Search for the cell housing the specified text and yield its [X, Y] center coordinate. 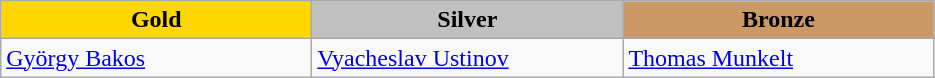
Bronze [778, 20]
György Bakos [156, 58]
Gold [156, 20]
Thomas Munkelt [778, 58]
Silver [468, 20]
Vyacheslav Ustinov [468, 58]
